Provide the (X, Y) coordinate of the cell's center where the given text is located.  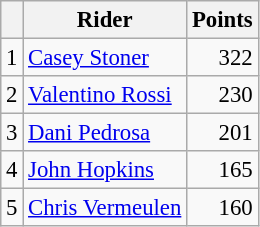
1 (12, 58)
4 (12, 170)
3 (12, 133)
160 (222, 208)
2 (12, 95)
John Hopkins (105, 170)
Dani Pedrosa (105, 133)
Chris Vermeulen (105, 208)
Casey Stoner (105, 58)
165 (222, 170)
Valentino Rossi (105, 95)
Points (222, 20)
230 (222, 95)
5 (12, 208)
322 (222, 58)
Rider (105, 20)
201 (222, 133)
